For the text-containing cell, return its midpoint in [X, Y] coordinate format. 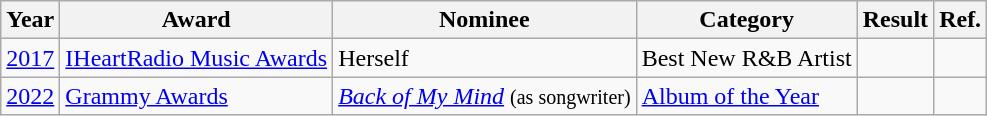
Grammy Awards [196, 96]
2022 [30, 96]
Ref. [960, 20]
Result [895, 20]
Award [196, 20]
Album of the Year [746, 96]
Nominee [484, 20]
IHeartRadio Music Awards [196, 58]
2017 [30, 58]
Year [30, 20]
Best New R&B Artist [746, 58]
Back of My Mind (as songwriter) [484, 96]
Category [746, 20]
Herself [484, 58]
